Locate the cell with the specified text and output its (X, Y) center coordinate. 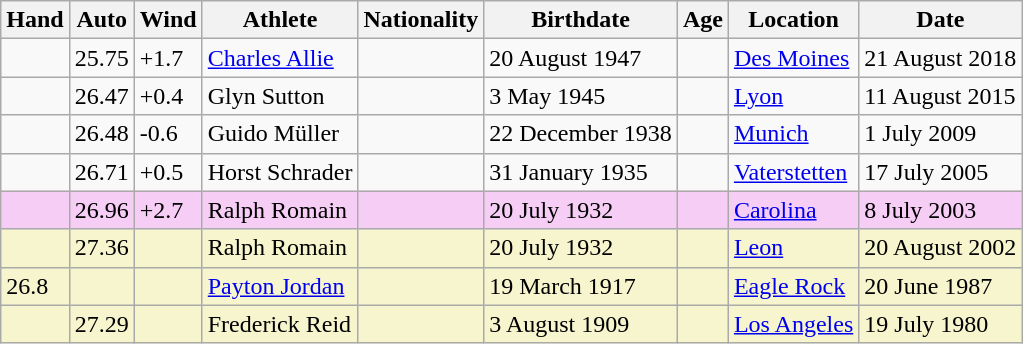
Glyn Sutton (280, 96)
3 May 1945 (581, 96)
19 July 1980 (940, 324)
-0.6 (168, 134)
Leon (793, 248)
20 June 1987 (940, 286)
Age (702, 20)
Des Moines (793, 58)
27.36 (102, 248)
8 July 2003 (940, 210)
Location (793, 20)
+2.7 (168, 210)
Munich (793, 134)
Nationality (421, 20)
Los Angeles (793, 324)
26.8 (35, 286)
Vaterstetten (793, 172)
19 March 1917 (581, 286)
26.71 (102, 172)
Auto (102, 20)
17 July 2005 (940, 172)
Payton Jordan (280, 286)
+0.4 (168, 96)
Eagle Rock (793, 286)
3 August 1909 (581, 324)
Athlete (280, 20)
+1.7 (168, 58)
Birthdate (581, 20)
20 August 1947 (581, 58)
22 December 1938 (581, 134)
+0.5 (168, 172)
Horst Schrader (280, 172)
20 August 2002 (940, 248)
Frederick Reid (280, 324)
21 August 2018 (940, 58)
Date (940, 20)
Charles Allie (280, 58)
Hand (35, 20)
Wind (168, 20)
25.75 (102, 58)
11 August 2015 (940, 96)
26.96 (102, 210)
1 July 2009 (940, 134)
26.48 (102, 134)
Guido Müller (280, 134)
Carolina (793, 210)
27.29 (102, 324)
26.47 (102, 96)
Lyon (793, 96)
31 January 1935 (581, 172)
